Return the [x, y] coordinate for the center point of the cell that contains the specified text.  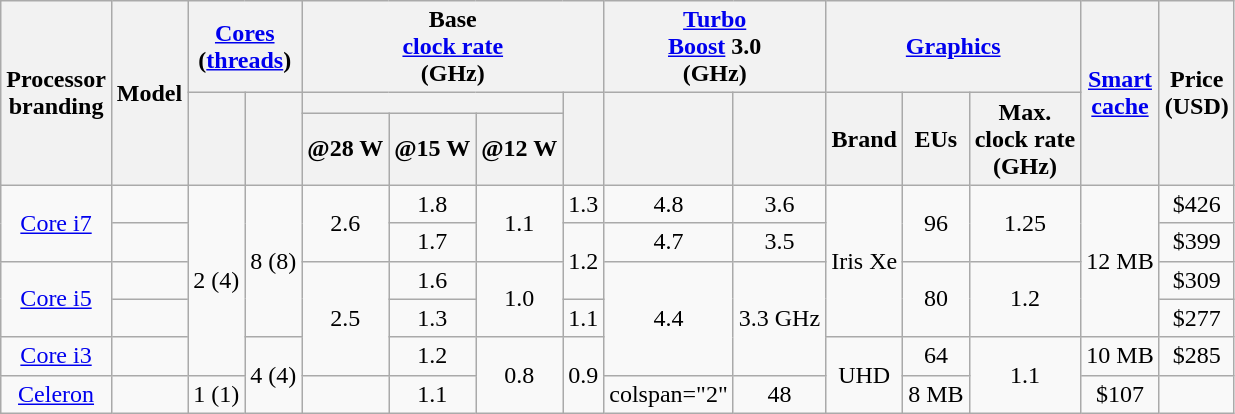
Iris Xe [864, 261]
96 [936, 223]
@28 W [346, 150]
Processor branding [56, 93]
Max. clock rate (GHz) [1025, 139]
Brand [864, 139]
2.5 [346, 318]
@12 W [520, 150]
Core i5 [56, 299]
2 (4) [216, 280]
$277 [1196, 318]
3.5 [779, 242]
8 (8) [274, 261]
1.7 [432, 242]
EUs [936, 139]
Celeron [56, 394]
4.8 [669, 204]
UHD [864, 375]
0.8 [520, 375]
Price (USD) [1196, 93]
$107 [1120, 394]
colspan="2" [669, 394]
@15 W [432, 150]
3.6 [779, 204]
80 [936, 299]
4 (4) [274, 375]
1.6 [432, 280]
1.25 [1025, 223]
Core i3 [56, 356]
12 MB [1120, 261]
4.7 [669, 242]
$285 [1196, 356]
Smart cache [1120, 93]
TurboBoost 3.0 (GHz) [715, 47]
3.3 GHz [779, 318]
10 MB [1120, 356]
64 [936, 356]
$309 [1196, 280]
Core i7 [56, 223]
Base clock rate (GHz) [453, 47]
$426 [1196, 204]
48 [779, 394]
8 MB [936, 394]
1.0 [520, 299]
1 (1) [216, 394]
$399 [1196, 242]
1.8 [432, 204]
0.9 [584, 375]
Model [149, 93]
Cores (threads) [245, 47]
4.4 [669, 318]
Graphics [954, 47]
2.6 [346, 223]
